Detect which cell encompasses the target text, then output its (X, Y) center coordinate. 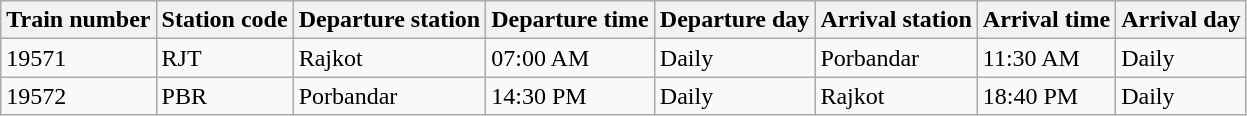
14:30 PM (570, 96)
Arrival station (896, 20)
Arrival time (1046, 20)
Departure day (734, 20)
PBR (224, 96)
Arrival day (1181, 20)
19572 (78, 96)
RJT (224, 58)
07:00 AM (570, 58)
Departure station (390, 20)
Station code (224, 20)
19571 (78, 58)
18:40 PM (1046, 96)
11:30 AM (1046, 58)
Departure time (570, 20)
Train number (78, 20)
